Detect which cell encompasses the target text, then output its [x, y] center coordinate. 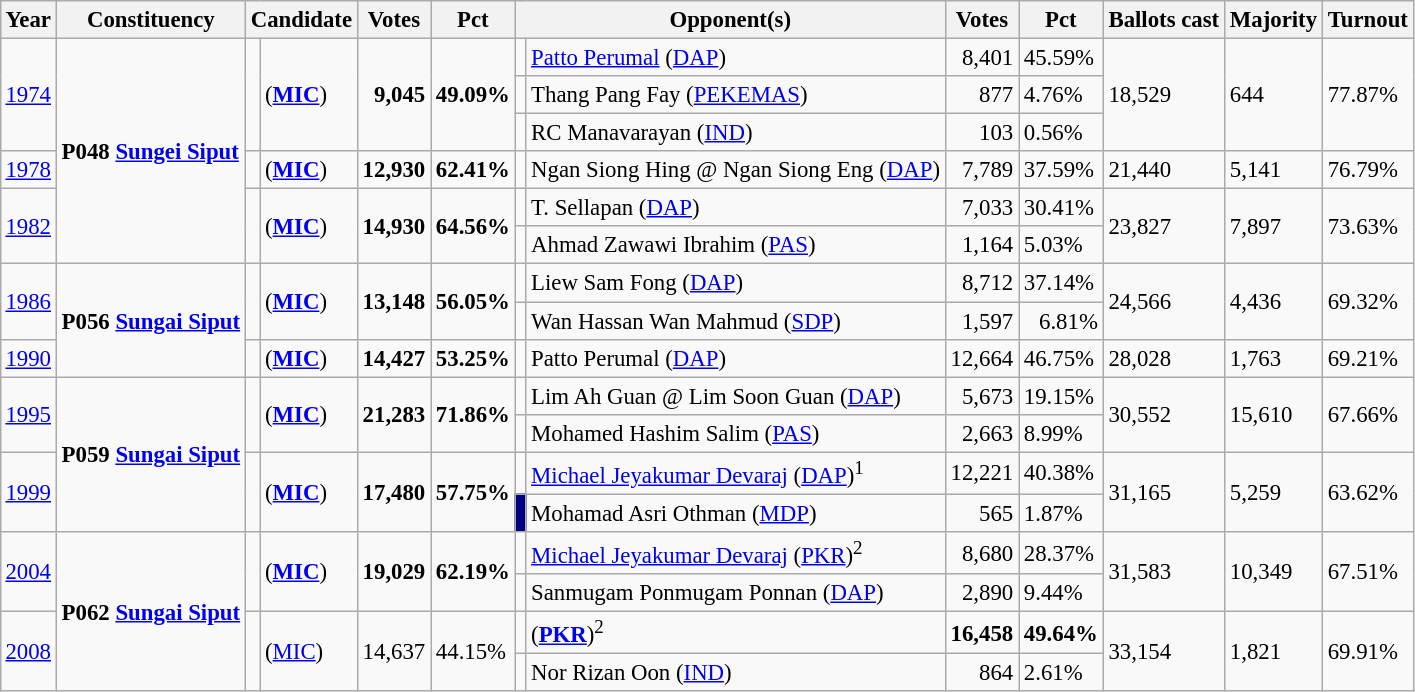
30,552 [1164, 414]
45.59% [1062, 57]
64.56% [474, 226]
1,821 [1273, 651]
19.15% [1062, 396]
877 [982, 95]
37.14% [1062, 283]
53.25% [474, 358]
57.75% [474, 492]
8,680 [982, 553]
103 [982, 133]
1.87% [1062, 513]
21,440 [1164, 170]
4,436 [1273, 302]
19,029 [394, 572]
76.79% [1368, 170]
565 [982, 513]
56.05% [474, 302]
1982 [28, 226]
2.61% [1062, 673]
Lim Ah Guan @ Lim Soon Guan (DAP) [736, 396]
69.21% [1368, 358]
RC Manavarayan (IND) [736, 133]
62.19% [474, 572]
15,610 [1273, 414]
Wan Hassan Wan Mahmud (SDP) [736, 321]
69.91% [1368, 651]
31,583 [1164, 572]
69.32% [1368, 302]
21,283 [394, 414]
P048 Sungei Siput [150, 151]
Year [28, 20]
Michael Jeyakumar Devaraj (DAP)1 [736, 473]
4.76% [1062, 95]
49.64% [1062, 632]
63.62% [1368, 492]
(PKR)2 [736, 632]
1978 [28, 170]
Ngan Siong Hing @ Ngan Siong Eng (DAP) [736, 170]
1,597 [982, 321]
30.41% [1062, 208]
1990 [28, 358]
P056 Sungai Siput [150, 320]
17,480 [394, 492]
16,458 [982, 632]
13,148 [394, 302]
Liew Sam Fong (DAP) [736, 283]
62.41% [474, 170]
8,712 [982, 283]
1,763 [1273, 358]
1999 [28, 492]
2004 [28, 572]
28.37% [1062, 553]
33,154 [1164, 651]
Opponent(s) [730, 20]
0.56% [1062, 133]
Nor Rizan Oon (IND) [736, 673]
2,663 [982, 433]
5,259 [1273, 492]
5,673 [982, 396]
2,890 [982, 593]
P062 Sungai Siput [150, 612]
14,427 [394, 358]
49.09% [474, 94]
1974 [28, 94]
5.03% [1062, 245]
8,401 [982, 57]
12,221 [982, 473]
10,349 [1273, 572]
Sanmugam Ponmugam Ponnan (DAP) [736, 593]
40.38% [1062, 473]
9,045 [394, 94]
7,789 [982, 170]
1986 [28, 302]
18,529 [1164, 94]
14,930 [394, 226]
6.81% [1062, 321]
24,566 [1164, 302]
Majority [1273, 20]
864 [982, 673]
Thang Pang Fay (PEKEMAS) [736, 95]
T. Sellapan (DAP) [736, 208]
12,930 [394, 170]
31,165 [1164, 492]
2008 [28, 651]
Michael Jeyakumar Devaraj (PKR)2 [736, 553]
5,141 [1273, 170]
P059 Sungai Siput [150, 454]
67.51% [1368, 572]
44.15% [474, 651]
9.44% [1062, 593]
Constituency [150, 20]
73.63% [1368, 226]
37.59% [1062, 170]
7,033 [982, 208]
8.99% [1062, 433]
644 [1273, 94]
28,028 [1164, 358]
1995 [28, 414]
Turnout [1368, 20]
1,164 [982, 245]
71.86% [474, 414]
12,664 [982, 358]
14,637 [394, 651]
Ballots cast [1164, 20]
Candidate [301, 20]
Ahmad Zawawi Ibrahim (PAS) [736, 245]
Mohamed Hashim Salim (PAS) [736, 433]
46.75% [1062, 358]
7,897 [1273, 226]
23,827 [1164, 226]
77.87% [1368, 94]
67.66% [1368, 414]
Mohamad Asri Othman (MDP) [736, 513]
